Identify which cell holds the provided text, then report its [x, y] central coordinate. 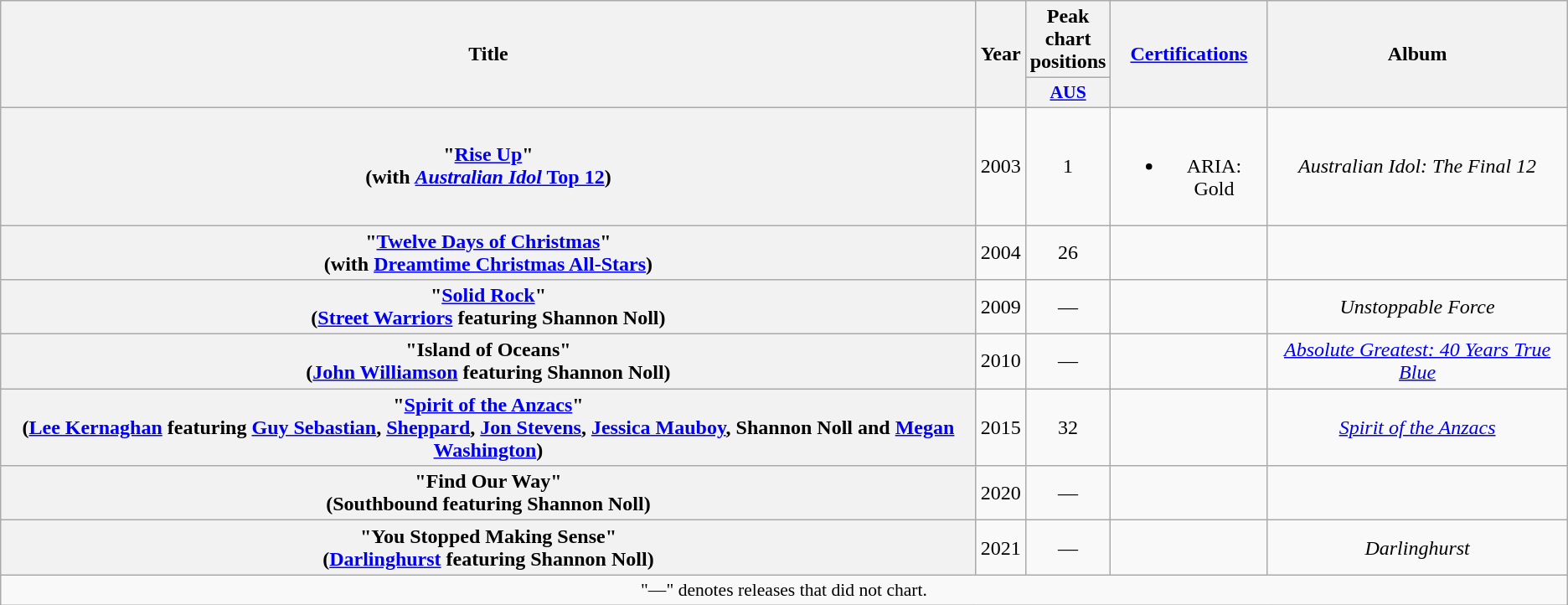
2009 [1000, 307]
"Rise Up"(with Australian Idol Top 12) [488, 166]
"Find Our Way"(Southbound featuring Shannon Noll) [488, 493]
Album [1417, 54]
2020 [1000, 493]
AUS [1068, 93]
Darlinghurst [1417, 548]
2003 [1000, 166]
"Twelve Days of Christmas"(with Dreamtime Christmas All-Stars) [488, 251]
Certifications [1189, 54]
32 [1068, 427]
Australian Idol: The Final 12 [1417, 166]
Absolute Greatest: 40 Years True Blue [1417, 362]
2015 [1000, 427]
2004 [1000, 251]
"Solid Rock"(Street Warriors featuring Shannon Noll) [488, 307]
"You Stopped Making Sense"(Darlinghurst featuring Shannon Noll) [488, 548]
Year [1000, 54]
Spirit of the Anzacs [1417, 427]
"—" denotes releases that did not chart. [784, 590]
2021 [1000, 548]
Peak chart positions [1068, 39]
Unstoppable Force [1417, 307]
"Spirit of the Anzacs"(Lee Kernaghan featuring Guy Sebastian, Sheppard, Jon Stevens, Jessica Mauboy, Shannon Noll and Megan Washington) [488, 427]
Title [488, 54]
1 [1068, 166]
26 [1068, 251]
2010 [1000, 362]
ARIA: Gold [1189, 166]
"Island of Oceans"(John Williamson featuring Shannon Noll) [488, 362]
